Find where the given text appears and provide that cell's center as [x, y] coordinate. 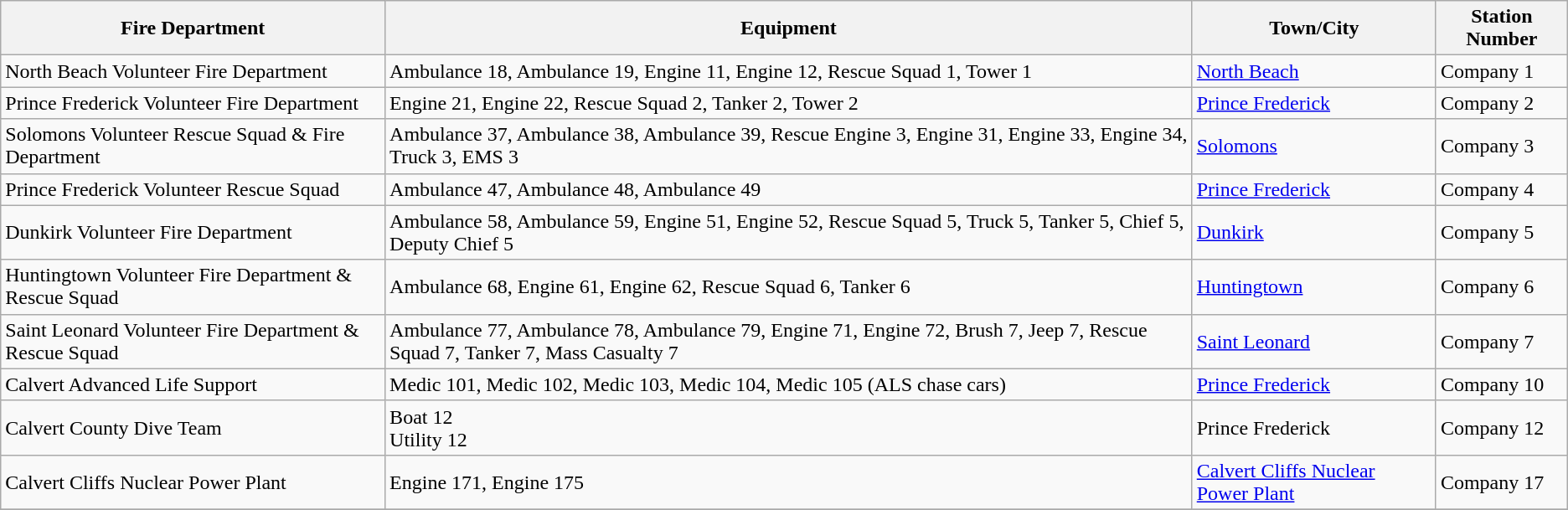
Company 2 [1501, 103]
Company 3 [1501, 146]
Fire Department [193, 28]
Town/City [1313, 28]
Company 1 [1501, 71]
Saint Leonard [1313, 342]
Company 10 [1501, 384]
Medic 101, Medic 102, Medic 103, Medic 104, Medic 105 (ALS chase cars) [789, 384]
Solomons [1313, 146]
Ambulance 37, Ambulance 38, Ambulance 39, Rescue Engine 3, Engine 31, Engine 33, Engine 34, Truck 3, EMS 3 [789, 146]
North Beach Volunteer Fire Department [193, 71]
Calvert Advanced Life Support [193, 384]
Ambulance 47, Ambulance 48, Ambulance 49 [789, 189]
Ambulance 58, Ambulance 59, Engine 51, Engine 52, Rescue Squad 5, Truck 5, Tanker 5, Chief 5, Deputy Chief 5 [789, 233]
Engine 171, Engine 175 [789, 482]
Boat 12Utility 12 [789, 427]
Ambulance 18, Ambulance 19, Engine 11, Engine 12, Rescue Squad 1, Tower 1 [789, 71]
Company 12 [1501, 427]
Prince Frederick Volunteer Rescue Squad [193, 189]
Ambulance 68, Engine 61, Engine 62, Rescue Squad 6, Tanker 6 [789, 286]
Huntingtown Volunteer Fire Department & Rescue Squad [193, 286]
Company 5 [1501, 233]
Company 6 [1501, 286]
Solomons Volunteer Rescue Squad & Fire Department [193, 146]
Ambulance 77, Ambulance 78, Ambulance 79, Engine 71, Engine 72, Brush 7, Jeep 7, Rescue Squad 7, Tanker 7, Mass Casualty 7 [789, 342]
Company 17 [1501, 482]
Company 7 [1501, 342]
North Beach [1313, 71]
Station Number [1501, 28]
Calvert County Dive Team [193, 427]
Company 4 [1501, 189]
Saint Leonard Volunteer Fire Department & Rescue Squad [193, 342]
Dunkirk [1313, 233]
Dunkirk Volunteer Fire Department [193, 233]
Engine 21, Engine 22, Rescue Squad 2, Tanker 2, Tower 2 [789, 103]
Huntingtown [1313, 286]
Prince Frederick Volunteer Fire Department [193, 103]
Equipment [789, 28]
